Extract the [X, Y] coordinate from the center of the cell holding the provided text.  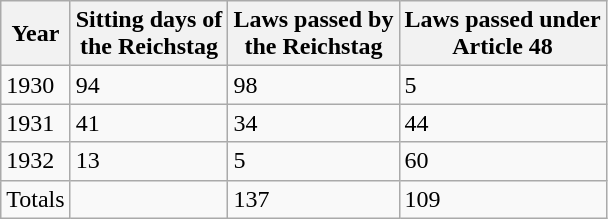
137 [314, 199]
94 [149, 85]
98 [314, 85]
13 [149, 161]
1930 [36, 85]
109 [502, 199]
1931 [36, 123]
41 [149, 123]
Year [36, 34]
1932 [36, 161]
Laws passed underArticle 48 [502, 34]
60 [502, 161]
Sitting days ofthe Reichstag [149, 34]
44 [502, 123]
Totals [36, 199]
34 [314, 123]
Laws passed bythe Reichstag [314, 34]
